Return (X, Y) of the center of cell containing provided text 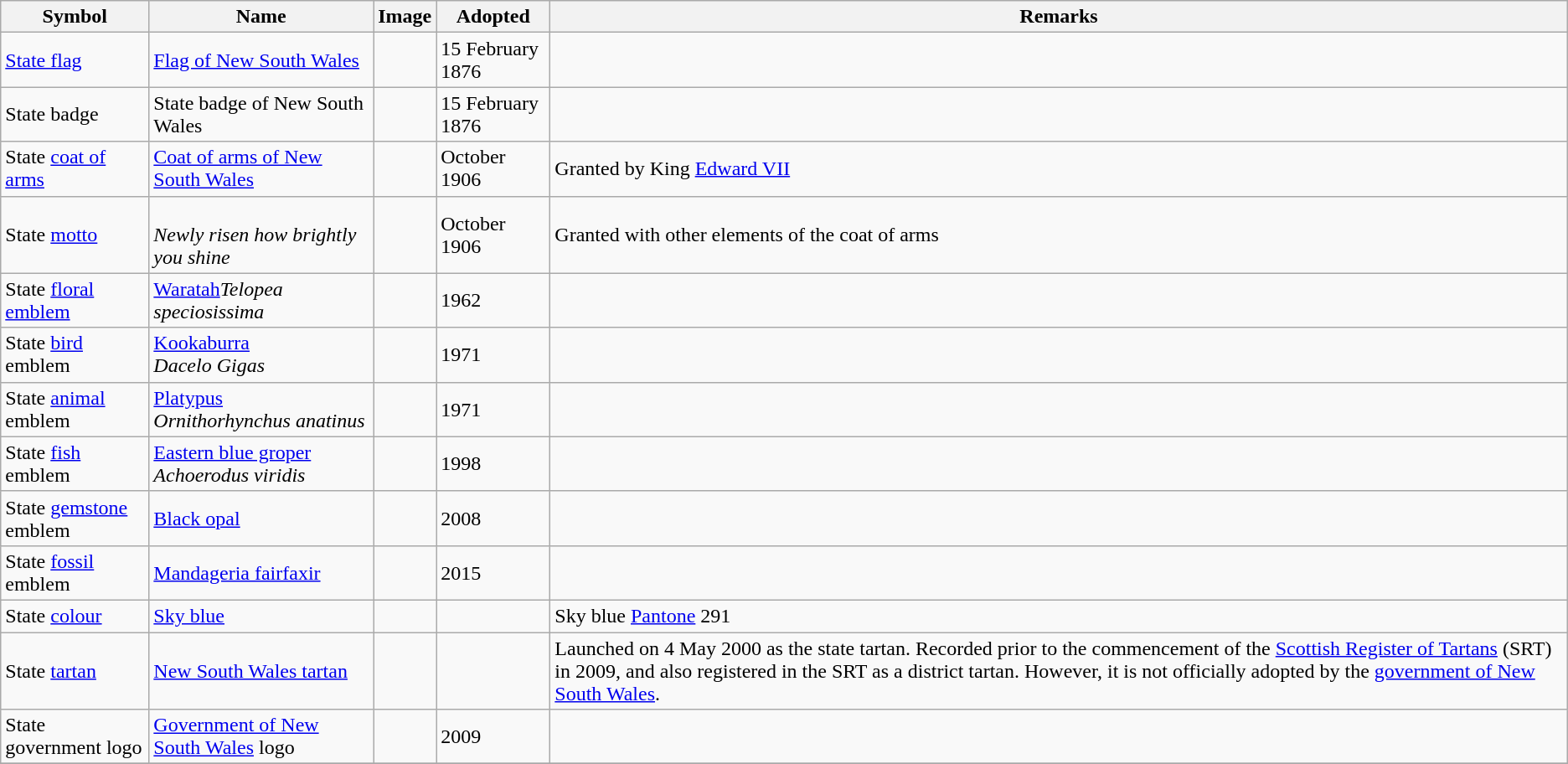
State flag (75, 60)
2008 (493, 518)
State floral emblem (75, 300)
Remarks (1059, 17)
State coat of arms (75, 169)
State bird emblem (75, 355)
State badge of New South Wales (261, 114)
2015 (493, 573)
Name (261, 17)
Coat of arms of New South Wales (261, 169)
State fossil emblem (75, 573)
1998 (493, 464)
Symbol (75, 17)
Adopted (493, 17)
Sky blue (261, 616)
State gemstone emblem (75, 518)
State badge (75, 114)
State colour (75, 616)
State animal emblem (75, 409)
Mandageria fairfaxir (261, 573)
Newly risen how brightly you shine (261, 235)
KookaburraDacelo Gigas (261, 355)
Image (405, 17)
State fish emblem (75, 464)
Granted by King Edward VII (1059, 169)
1962 (493, 300)
State motto (75, 235)
2009 (493, 737)
Eastern blue groperAchoerodus viridis (261, 464)
Granted with other elements of the coat of arms (1059, 235)
New South Wales tartan (261, 670)
PlatypusOrnithorhynchus anatinus (261, 409)
Government of New South Wales logo (261, 737)
State government logo (75, 737)
Sky blue Pantone 291 (1059, 616)
State tartan (75, 670)
Flag of New South Wales (261, 60)
Black opal (261, 518)
WaratahTelopea speciosissima (261, 300)
